Output the (X, Y) coordinate of the center of the cell containing the given text.  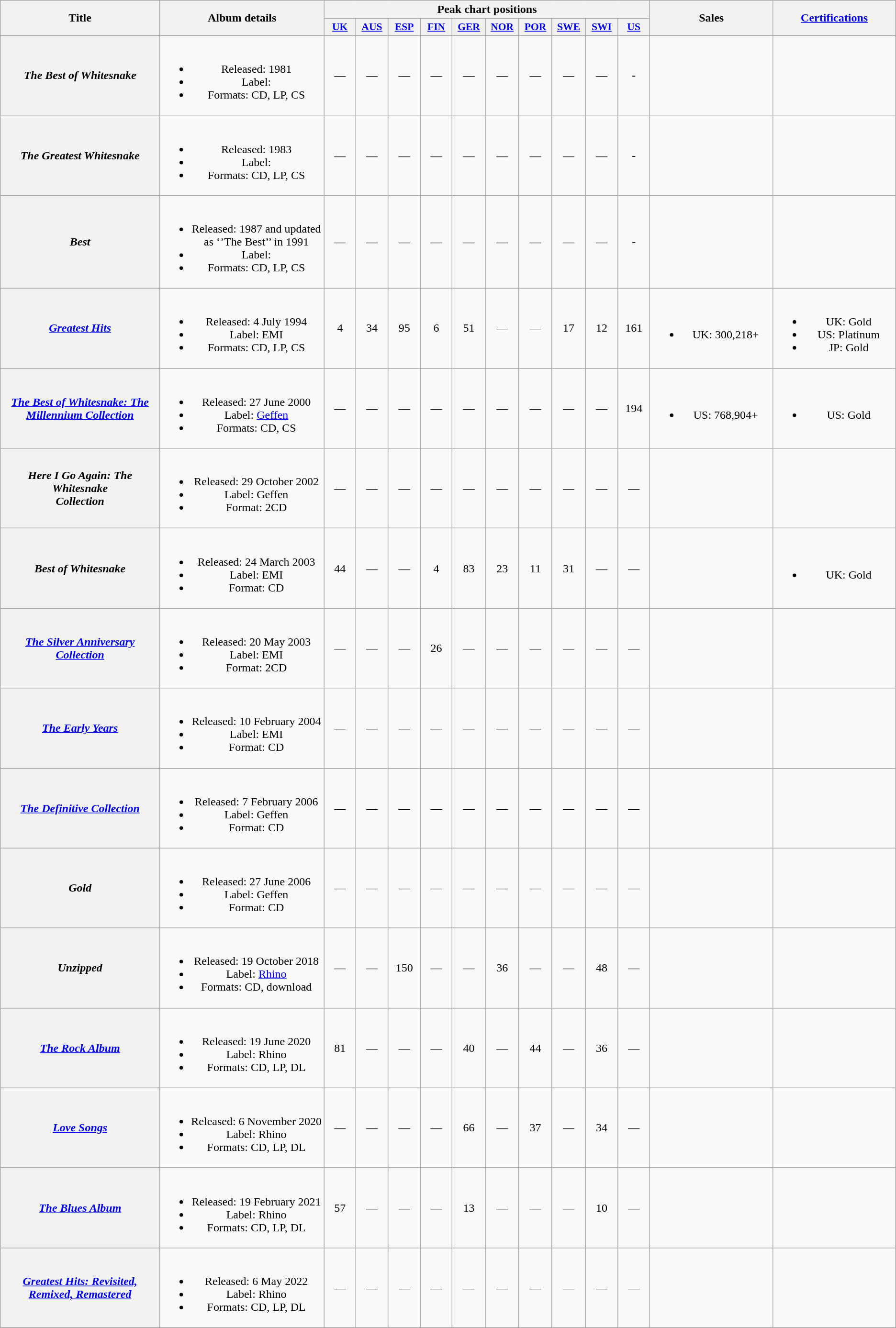
The Blues Album (80, 1208)
11 (535, 569)
Released: 7 February 2006Label: GeffenFormat: CD (242, 808)
13 (469, 1208)
SWE (569, 27)
UK (340, 27)
Released: 24 March 2003Label: EMIFormat: CD (242, 569)
23 (502, 569)
UK: GoldUS: PlatinumJP: Gold (834, 328)
150 (404, 968)
Greatest Hits: Revisited, Remixed, Remastered (80, 1287)
The Silver Anniversary Collection (80, 648)
66 (469, 1127)
Released: 29 October 2002Label: GeffenFormat: 2CD (242, 488)
The Best of Whitesnake (80, 76)
NOR (502, 27)
Released: 6 November 2020Label: RhinoFormats: CD, LP, DL (242, 1127)
31 (569, 569)
48 (602, 968)
Album details (242, 18)
Released: 19 February 2021Label: RhinoFormats: CD, LP, DL (242, 1208)
Released: 4 July 1994Label: EMIFormats: CD, LP, CS (242, 328)
Here I Go Again: The WhitesnakeCollection (80, 488)
26 (437, 648)
Sales (711, 18)
US: 768,904+ (711, 409)
17 (569, 328)
The Rock Album (80, 1048)
Certifications (834, 18)
UK: Gold (834, 569)
US: Gold (834, 409)
Released: 10 February 2004Label: EMIFormat: CD (242, 728)
95 (404, 328)
12 (602, 328)
194 (634, 409)
81 (340, 1048)
Released: 6 May 2022Label: RhinoFormats: CD, LP, DL (242, 1287)
AUS (372, 27)
Released: 19 June 2020Label: RhinoFormats: CD, LP, DL (242, 1048)
POR (535, 27)
Best (80, 242)
Released: 19 October 2018Label: RhinoFormats: CD, download (242, 968)
Best of Whitesnake (80, 569)
Greatest Hits (80, 328)
The Early Years (80, 728)
FIN (437, 27)
Peak chart positions (487, 10)
40 (469, 1048)
Released: 1981Label:Formats: CD, LP, CS (242, 76)
37 (535, 1127)
ESP (404, 27)
Unzipped (80, 968)
Released: 1987 and updated as ‘’The Best’’ in 1991Label:Formats: CD, LP, CS (242, 242)
GER (469, 27)
Released: 27 June 2006Label: GeffenFormat: CD (242, 888)
83 (469, 569)
Released: 1983Label:Formats: CD, LP, CS (242, 156)
Love Songs (80, 1127)
UK: 300,218+ (711, 328)
The Best of Whitesnake: The Millennium Collection (80, 409)
The Greatest Whitesnake (80, 156)
10 (602, 1208)
SWI (602, 27)
Gold (80, 888)
57 (340, 1208)
51 (469, 328)
Released: 20 May 2003Label: EMIFormat: 2CD (242, 648)
Title (80, 18)
161 (634, 328)
Released: 27 June 2000Label: GeffenFormats: CD, CS (242, 409)
US (634, 27)
6 (437, 328)
The Definitive Collection (80, 808)
